Return (X, Y) of the center of cell containing provided text 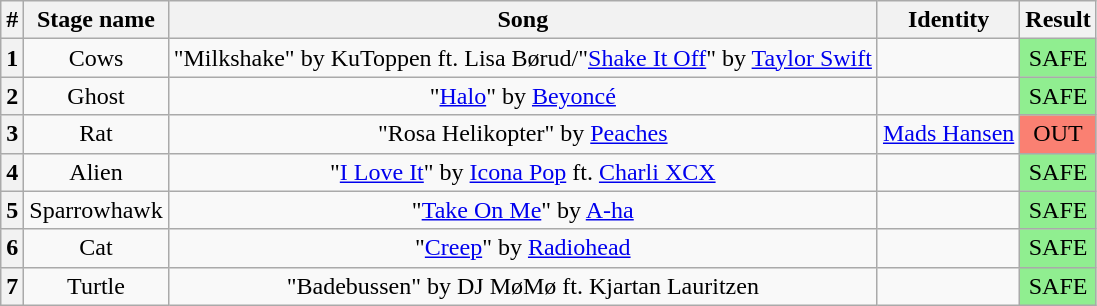
"Rosa Helikopter" by Peaches (522, 134)
Turtle (96, 286)
2 (12, 96)
# (12, 20)
"Halo" by Beyoncé (522, 96)
Identity (948, 20)
Alien (96, 172)
4 (12, 172)
Song (522, 20)
Mads Hansen (948, 134)
5 (12, 210)
Stage name (96, 20)
Sparrowhawk (96, 210)
"Creep" by Radiohead (522, 248)
Rat (96, 134)
6 (12, 248)
Result (1058, 20)
Cows (96, 58)
Cat (96, 248)
"Take On Me" by A-ha (522, 210)
"Badebussen" by DJ MøMø ft. Kjartan Lauritzen (522, 286)
1 (12, 58)
OUT (1058, 134)
7 (12, 286)
Ghost (96, 96)
"Milkshake" by KuToppen ft. Lisa Børud/"Shake It Off" by Taylor Swift (522, 58)
3 (12, 134)
"I Love It" by Icona Pop ft. Charli XCX (522, 172)
